Scan for the cell matching the given text and deliver its (X, Y) coordinate at center. 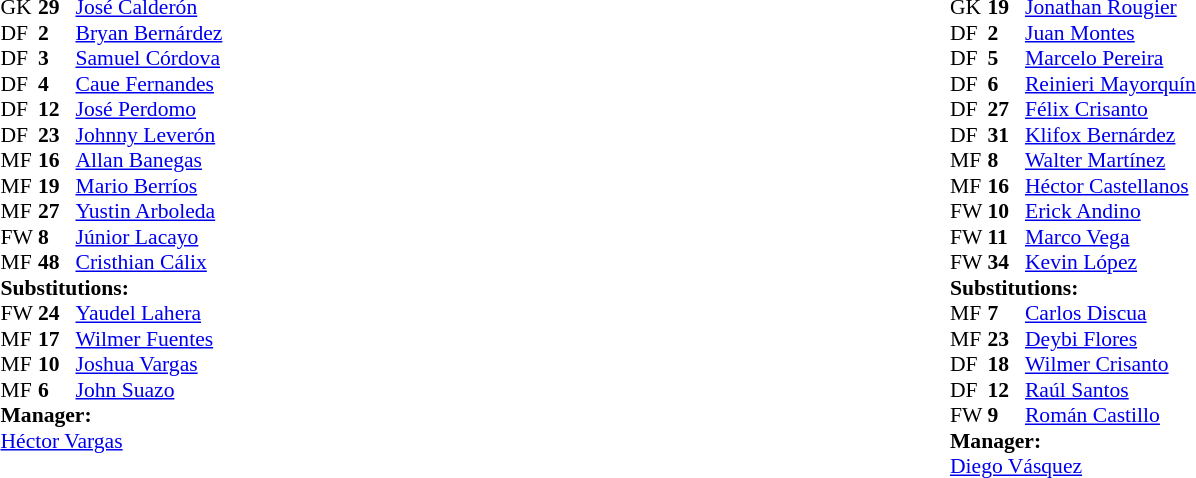
Wilmer Crisanto (1110, 365)
19 (57, 186)
48 (57, 263)
18 (1006, 365)
Carlos Discua (1110, 313)
Allan Banegas (150, 161)
Reinieri Mayorquín (1110, 84)
3 (57, 59)
Yaudel Lahera (150, 313)
Marcelo Pereira (1110, 59)
Mario Berríos (150, 186)
Román Castillo (1110, 415)
Héctor Vargas (111, 441)
Raúl Santos (1110, 390)
Wilmer Fuentes (150, 339)
Kevin López (1110, 263)
Deybi Flores (1110, 339)
7 (1006, 313)
11 (1006, 237)
34 (1006, 263)
Marco Vega (1110, 237)
Caue Fernandes (150, 84)
24 (57, 313)
Héctor Castellanos (1110, 186)
Samuel Córdova (150, 59)
9 (1006, 415)
Bryan Bernárdez (150, 33)
4 (57, 84)
Klifox Bernárdez (1110, 135)
Walter Martínez (1110, 161)
José Perdomo (150, 109)
Johnny Leverón (150, 135)
Erick Andino (1110, 211)
Joshua Vargas (150, 365)
5 (1006, 59)
17 (57, 339)
Yustin Arboleda (150, 211)
31 (1006, 135)
Félix Crisanto (1110, 109)
Cristhian Cálix (150, 263)
Júnior Lacayo (150, 237)
Juan Montes (1110, 33)
John Suazo (150, 390)
